For the text-containing cell, return its midpoint in [x, y] coordinate format. 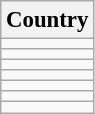
Country [48, 20]
